Return [X, Y] of the center of cell containing provided text 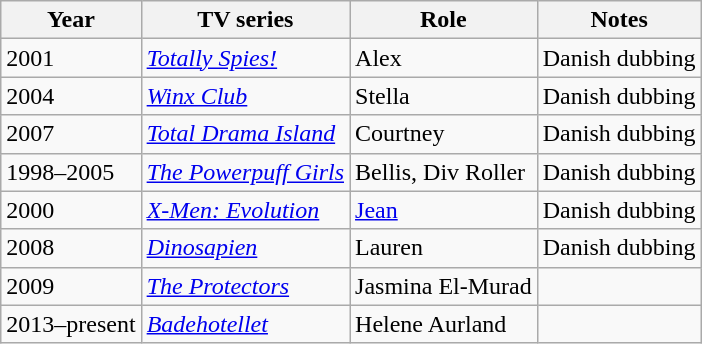
Total Drama Island [245, 134]
Helene Aurland [444, 324]
Winx Club [245, 96]
Notes [619, 20]
1998–2005 [71, 172]
2013–present [71, 324]
Jean [444, 210]
Totally Spies! [245, 58]
Year [71, 20]
2001 [71, 58]
2004 [71, 96]
2008 [71, 248]
Jasmina El-Murad [444, 286]
Alex [444, 58]
2000 [71, 210]
The Protectors [245, 286]
2007 [71, 134]
TV series [245, 20]
Stella [444, 96]
Bellis, Div Roller [444, 172]
The Powerpuff Girls [245, 172]
Lauren [444, 248]
Courtney [444, 134]
Badehotellet [245, 324]
Role [444, 20]
X-Men: Evolution [245, 210]
Dinosapien [245, 248]
2009 [71, 286]
